Detect which cell encompasses the target text, then output its [x, y] center coordinate. 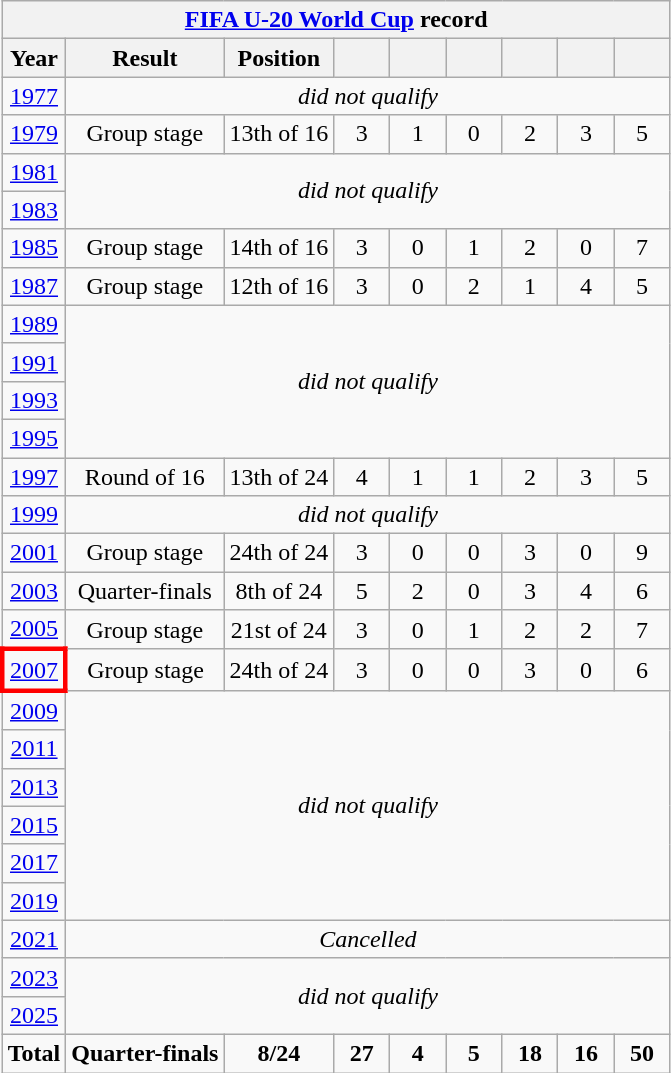
8/24 [279, 1053]
1983 [34, 210]
12th of 16 [279, 286]
Total [34, 1053]
2013 [34, 787]
2005 [34, 630]
1985 [34, 248]
2023 [34, 977]
13th of 24 [279, 477]
Year [34, 58]
1977 [34, 96]
Result [145, 58]
2003 [34, 591]
2021 [34, 939]
2015 [34, 825]
50 [642, 1053]
1997 [34, 477]
9 [642, 553]
2001 [34, 553]
Round of 16 [145, 477]
1995 [34, 438]
18 [530, 1053]
13th of 16 [279, 134]
1993 [34, 400]
1999 [34, 515]
14th of 16 [279, 248]
16 [586, 1053]
1991 [34, 362]
2007 [34, 670]
2019 [34, 901]
1987 [34, 286]
2025 [34, 1015]
Cancelled [368, 939]
FIFA U-20 World Cup record [336, 20]
8th of 24 [279, 591]
Position [279, 58]
2009 [34, 710]
1989 [34, 324]
21st of 24 [279, 630]
2011 [34, 749]
1979 [34, 134]
1981 [34, 172]
27 [362, 1053]
2017 [34, 863]
